For the text-containing cell, return its midpoint in [x, y] coordinate format. 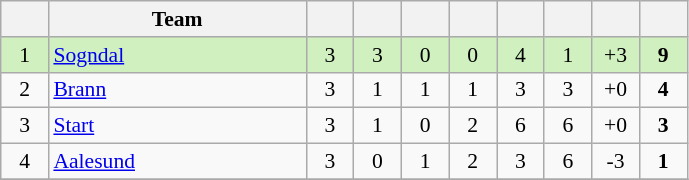
Brann [177, 90]
+3 [616, 55]
Aalesund [177, 162]
Sogndal [177, 55]
Start [177, 126]
Team [177, 19]
-3 [616, 162]
9 [663, 55]
